Extract the [x, y] coordinate from the center of the cell holding the provided text.  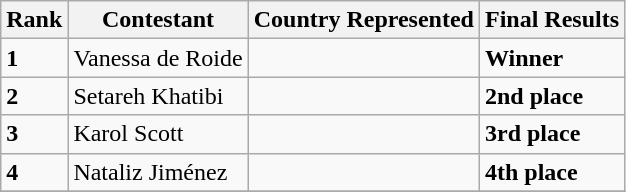
Country Represented [364, 20]
4 [34, 172]
2nd place [552, 96]
4th place [552, 172]
Contestant [158, 20]
Winner [552, 58]
Final Results [552, 20]
3rd place [552, 134]
Setareh Khatibi [158, 96]
1 [34, 58]
Rank [34, 20]
Nataliz Jiménez [158, 172]
Karol Scott [158, 134]
Vanessa de Roide [158, 58]
2 [34, 96]
3 [34, 134]
